Output the [X, Y] coordinate of the center of the cell containing the given text.  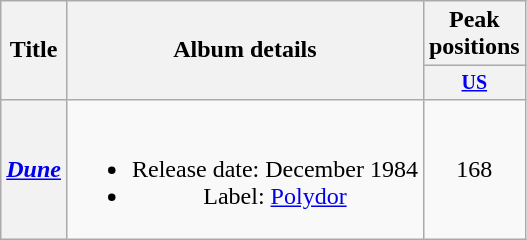
Peak positions [474, 34]
US [474, 82]
Release date: December 1984Label: Polydor [244, 169]
Album details [244, 50]
168 [474, 169]
Dune [34, 169]
Title [34, 50]
